Search for the cell housing the specified text and yield its [x, y] center coordinate. 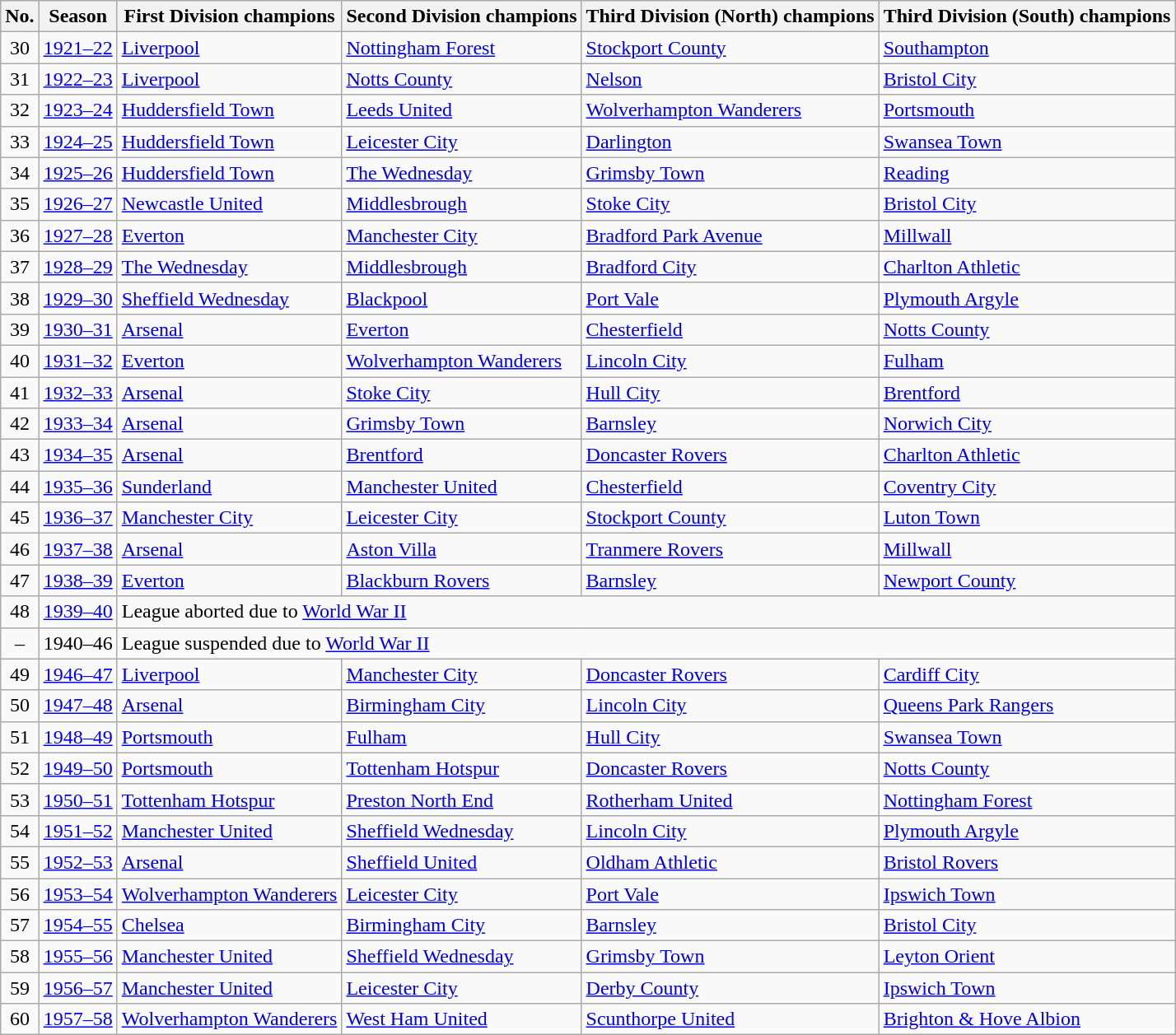
1949–50 [77, 768]
1925–26 [77, 173]
34 [20, 173]
Coventry City [1027, 487]
45 [20, 518]
32 [20, 110]
Luton Town [1027, 518]
Blackpool [461, 298]
– [20, 643]
1940–46 [77, 643]
Scunthorpe United [730, 1019]
Tranmere Rovers [730, 549]
44 [20, 487]
58 [20, 957]
43 [20, 455]
Darlington [730, 142]
35 [20, 204]
53 [20, 800]
Third Division (North) champions [730, 16]
52 [20, 768]
Derby County [730, 988]
Season [77, 16]
1932–33 [77, 393]
No. [20, 16]
Bradford City [730, 267]
59 [20, 988]
1948–49 [77, 737]
Second Division champions [461, 16]
Nelson [730, 79]
55 [20, 862]
38 [20, 298]
1939–40 [77, 612]
Queens Park Rangers [1027, 706]
31 [20, 79]
1924–25 [77, 142]
54 [20, 831]
1936–37 [77, 518]
Newport County [1027, 580]
Norwich City [1027, 424]
57 [20, 925]
League suspended due to World War II [646, 643]
1953–54 [77, 893]
1955–56 [77, 957]
37 [20, 267]
1927–28 [77, 235]
1938–39 [77, 580]
1928–29 [77, 267]
1923–24 [77, 110]
Sunderland [229, 487]
46 [20, 549]
1957–58 [77, 1019]
West Ham United [461, 1019]
39 [20, 329]
Leyton Orient [1027, 957]
1951–52 [77, 831]
Reading [1027, 173]
First Division champions [229, 16]
49 [20, 674]
1931–32 [77, 361]
Brighton & Hove Albion [1027, 1019]
Third Division (South) champions [1027, 16]
1952–53 [77, 862]
Southampton [1027, 48]
1947–48 [77, 706]
1954–55 [77, 925]
1956–57 [77, 988]
50 [20, 706]
42 [20, 424]
51 [20, 737]
1950–51 [77, 800]
1926–27 [77, 204]
60 [20, 1019]
56 [20, 893]
1935–36 [77, 487]
36 [20, 235]
Bradford Park Avenue [730, 235]
1946–47 [77, 674]
Aston Villa [461, 549]
Newcastle United [229, 204]
41 [20, 393]
1934–35 [77, 455]
1930–31 [77, 329]
1921–22 [77, 48]
Leeds United [461, 110]
48 [20, 612]
33 [20, 142]
Oldham Athletic [730, 862]
Preston North End [461, 800]
Cardiff City [1027, 674]
Chelsea [229, 925]
1922–23 [77, 79]
Rotherham United [730, 800]
40 [20, 361]
47 [20, 580]
1933–34 [77, 424]
Bristol Rovers [1027, 862]
League aborted due to World War II [646, 612]
1937–38 [77, 549]
30 [20, 48]
1929–30 [77, 298]
Sheffield United [461, 862]
Blackburn Rovers [461, 580]
